From the cell containing the given text, extract its center point as [x, y] coordinate. 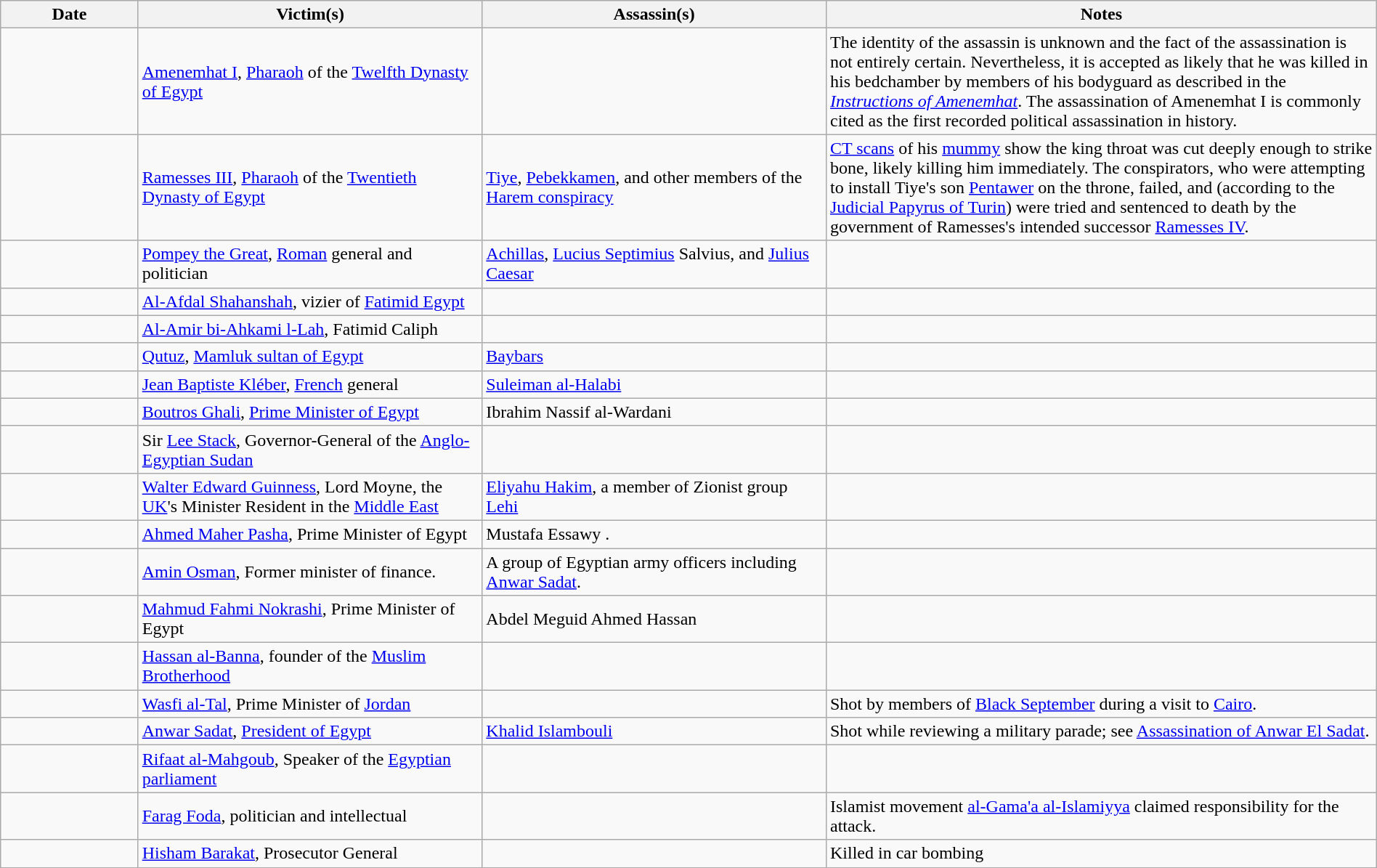
Anwar Sadat, President of Egypt [310, 731]
Wasfi al-Tal, Prime Minister of Jordan [310, 704]
Achillas, Lucius Septimius Salvius, and Julius Caesar [654, 264]
Hisham Barakat, Prosecutor General [310, 853]
Victim(s) [310, 15]
Al-Amir bi-Ahkami l-Lah, Fatimid Caliph [310, 329]
Qutuz, Mamluk sultan of Egypt [310, 357]
Shot while reviewing a military parade; see Assassination of Anwar El Sadat. [1101, 731]
Suleiman al-Halabi [654, 384]
Date [70, 15]
Farag Foda, politician and intellectual [310, 816]
Notes [1101, 15]
Mustafa Essawy . [654, 534]
Walter Edward Guinness, Lord Moyne, the UK's Minister Resident in the Middle East [310, 497]
Ramesses III, Pharaoh of the Twentieth Dynasty of Egypt [310, 187]
Pompey the Great, Roman general and politician [310, 264]
Khalid Islambouli [654, 731]
Islamist movement al-Gama'a al-Islamiyya claimed responsibility for the attack. [1101, 816]
Amin Osman, Former minister of finance. [310, 571]
Shot by members of Black September during a visit to Cairo. [1101, 704]
A group of Egyptian army officers including Anwar Sadat. [654, 571]
Mahmud Fahmi Nokrashi, Prime Minister of Egypt [310, 619]
Killed in car bombing [1101, 853]
Assassin(s) [654, 15]
Abdel Meguid Ahmed Hassan [654, 619]
Hassan al-Banna, founder of the Muslim Brotherhood [310, 667]
Jean Baptiste Kléber, French general [310, 384]
Al-Afdal Shahanshah, vizier of Fatimid Egypt [310, 301]
Boutros Ghali, Prime Minister of Egypt [310, 412]
Ahmed Maher Pasha, Prime Minister of Egypt [310, 534]
Sir Lee Stack, Governor-General of the Anglo-Egyptian Sudan [310, 449]
Eliyahu Hakim, a member of Zionist group Lehi [654, 497]
Ibrahim Nassif al-Wardani [654, 412]
Baybars [654, 357]
Tiye, Pebekkamen, and other members of the Harem conspiracy [654, 187]
Amenemhat I, Pharaoh of the Twelfth Dynasty of Egypt [310, 81]
Rifaat al-Mahgoub, Speaker of the Egyptian parliament [310, 768]
